Output the [X, Y] coordinate of the center of the cell containing the given text.  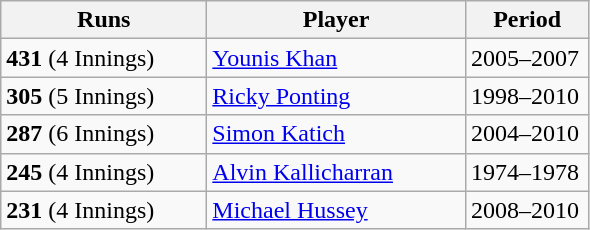
1998–2010 [527, 96]
Younis Khan [336, 58]
231 (4 Innings) [104, 210]
2004–2010 [527, 134]
245 (4 Innings) [104, 172]
305 (5 Innings) [104, 96]
Period [527, 20]
287 (6 Innings) [104, 134]
Michael Hussey [336, 210]
2005–2007 [527, 58]
Runs [104, 20]
431 (4 Innings) [104, 58]
Simon Katich [336, 134]
Ricky Ponting [336, 96]
1974–1978 [527, 172]
Alvin Kallicharran [336, 172]
Player [336, 20]
2008–2010 [527, 210]
